Detect which cell encompasses the target text, then output its [x, y] center coordinate. 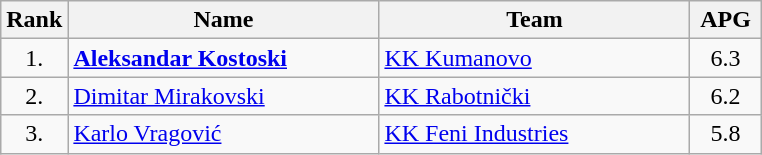
6.3 [726, 58]
KK Kumanovo [534, 58]
KK Feni Industries [534, 134]
Aleksandar Kostoski [224, 58]
6.2 [726, 96]
APG [726, 20]
Name [224, 20]
Dimitar Mirakovski [224, 96]
Team [534, 20]
KK Rabotnički [534, 96]
3. [34, 134]
5.8 [726, 134]
1. [34, 58]
Karlo Vragović [224, 134]
Rank [34, 20]
2. [34, 96]
